Output the [X, Y] coordinate of the center of the cell containing the given text.  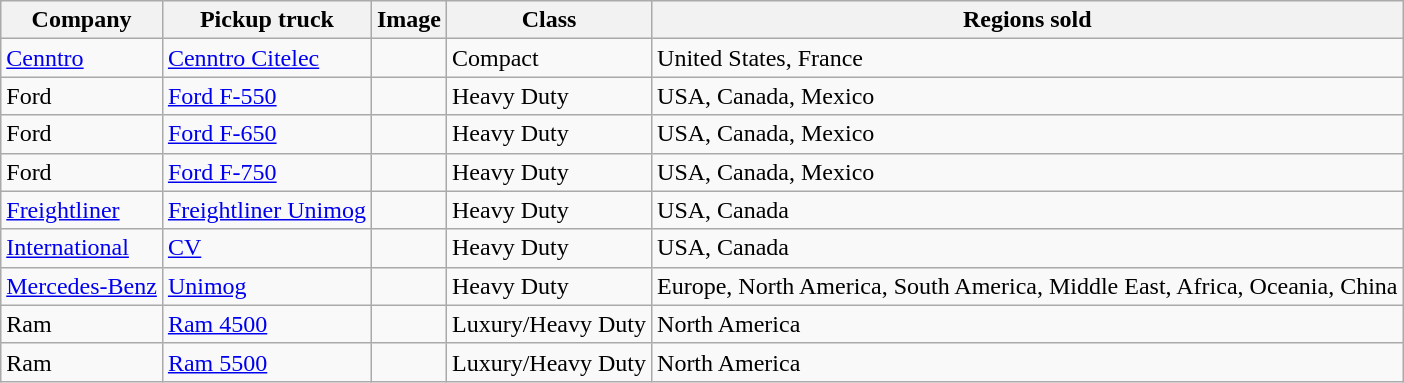
Ford F-750 [266, 172]
Ram 5500 [266, 362]
Image [408, 20]
Europe, North America, South America, Middle East, Africa, Oceania, China [1028, 286]
United States, France [1028, 58]
Unimog [266, 286]
Pickup truck [266, 20]
International [82, 248]
CV [266, 248]
Ford F-650 [266, 134]
Mercedes-Benz [82, 286]
Ford F-550 [266, 96]
Compact [548, 58]
Freightliner Unimog [266, 210]
Freightliner [82, 210]
Regions sold [1028, 20]
Cenntro Citelec [266, 58]
Company [82, 20]
Ram 4500 [266, 324]
Class [548, 20]
Cenntro [82, 58]
